Identify which cell holds the provided text, then report its (X, Y) central coordinate. 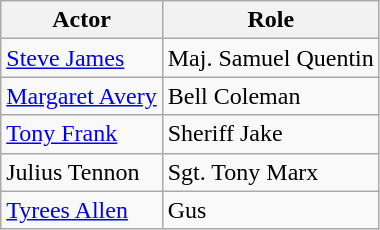
Sgt. Tony Marx (270, 172)
Tyrees Allen (82, 210)
Gus (270, 210)
Margaret Avery (82, 96)
Bell Coleman (270, 96)
Julius Tennon (82, 172)
Role (270, 20)
Maj. Samuel Quentin (270, 58)
Actor (82, 20)
Steve James (82, 58)
Tony Frank (82, 134)
Sheriff Jake (270, 134)
